Scan for the cell matching the given text and deliver its (x, y) coordinate at center. 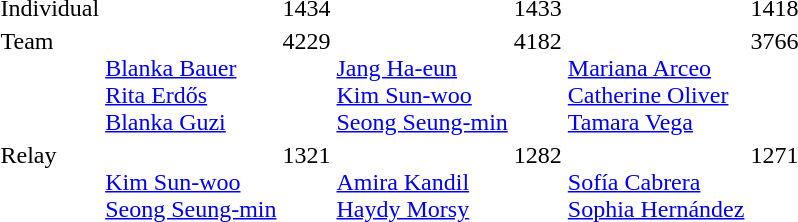
Mariana ArceoCatherine OliverTamara Vega (656, 82)
Blanka BauerRita ErdősBlanka Guzi (191, 82)
4182 (538, 82)
Jang Ha-eunKim Sun-wooSeong Seung-min (422, 82)
4229 (306, 82)
